Capture the cell that displays the provided text and extract its [X, Y] central coordinate. 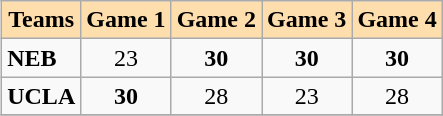
Game 4 [397, 20]
UCLA [42, 96]
Game 2 [216, 20]
Game 3 [307, 20]
Teams [42, 20]
NEB [42, 58]
Game 1 [126, 20]
